Pinpoint the cell where the given text exists, returning its [x, y] midpoint coordinate. 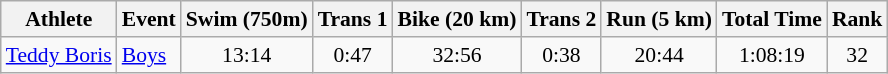
Teddy Boris [59, 55]
32 [858, 55]
Run (5 km) [659, 19]
0:38 [561, 55]
Total Time [772, 19]
Bike (20 km) [458, 19]
Rank [858, 19]
Trans 2 [561, 19]
1:08:19 [772, 55]
Event [149, 19]
Swim (750m) [247, 19]
20:44 [659, 55]
Athlete [59, 19]
Boys [149, 55]
Trans 1 [353, 19]
32:56 [458, 55]
13:14 [247, 55]
0:47 [353, 55]
